Extract the (x, y) coordinate from the center of the cell holding the provided text.  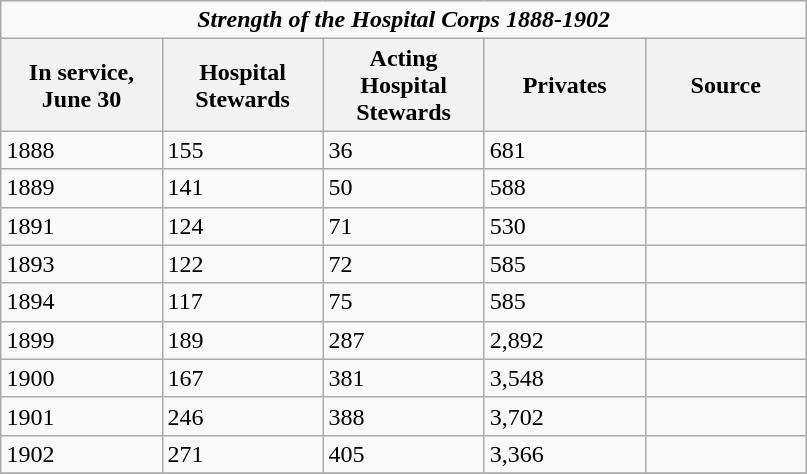
Privates (564, 85)
155 (242, 150)
1889 (82, 188)
1901 (82, 416)
141 (242, 188)
1894 (82, 302)
681 (564, 150)
72 (404, 264)
124 (242, 226)
1888 (82, 150)
3,366 (564, 454)
3,702 (564, 416)
Source (726, 85)
271 (242, 454)
530 (564, 226)
246 (242, 416)
1893 (82, 264)
1900 (82, 378)
2,892 (564, 340)
1902 (82, 454)
36 (404, 150)
75 (404, 302)
1899 (82, 340)
Hospital Stewards (242, 85)
405 (404, 454)
189 (242, 340)
Strength of the Hospital Corps 1888-1902 (404, 20)
381 (404, 378)
In service, June 30 (82, 85)
1891 (82, 226)
Acting Hospital Stewards (404, 85)
167 (242, 378)
122 (242, 264)
287 (404, 340)
117 (242, 302)
71 (404, 226)
588 (564, 188)
388 (404, 416)
50 (404, 188)
3,548 (564, 378)
